Find where the given text appears and provide that cell's center as [X, Y] coordinate. 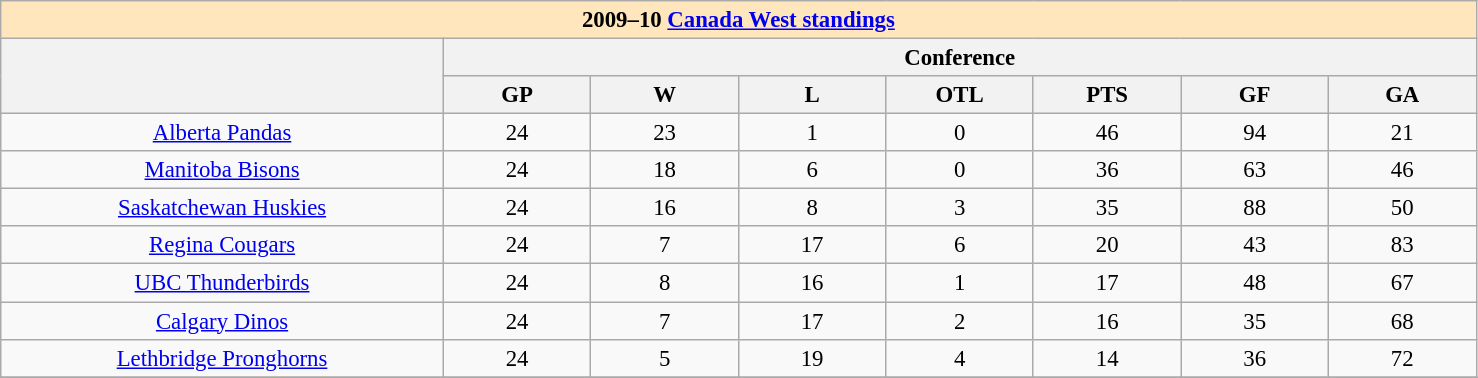
W [665, 95]
48 [1255, 283]
21 [1402, 133]
14 [1107, 358]
Alberta Pandas [222, 133]
UBC Thunderbirds [222, 283]
Manitoba Bisons [222, 170]
19 [812, 358]
50 [1402, 208]
L [812, 95]
GF [1255, 95]
Conference [960, 58]
68 [1402, 321]
Regina Cougars [222, 245]
3 [960, 208]
PTS [1107, 95]
2 [960, 321]
72 [1402, 358]
88 [1255, 208]
Calgary Dinos [222, 321]
94 [1255, 133]
63 [1255, 170]
GP [517, 95]
43 [1255, 245]
67 [1402, 283]
18 [665, 170]
OTL [960, 95]
GA [1402, 95]
2009–10 Canada West standings [738, 20]
Saskatchewan Huskies [222, 208]
5 [665, 358]
20 [1107, 245]
4 [960, 358]
83 [1402, 245]
23 [665, 133]
Lethbridge Pronghorns [222, 358]
